From the cell containing the given text, extract its center point as [x, y] coordinate. 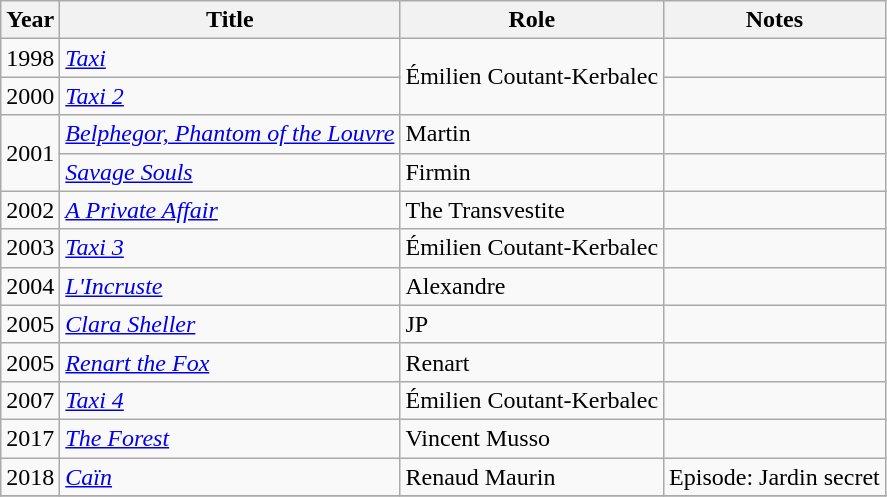
Firmin [532, 172]
Alexandre [532, 286]
1998 [30, 58]
Notes [775, 20]
Renart [532, 362]
Martin [532, 134]
2000 [30, 96]
Renaud Maurin [532, 477]
Vincent Musso [532, 438]
Renart the Fox [230, 362]
The Transvestite [532, 210]
Caïn [230, 477]
The Forest [230, 438]
2003 [30, 248]
2017 [30, 438]
Role [532, 20]
2018 [30, 477]
Taxi 2 [230, 96]
Year [30, 20]
L'Incruste [230, 286]
2004 [30, 286]
Title [230, 20]
Taxi 3 [230, 248]
2002 [30, 210]
Taxi [230, 58]
Episode: Jardin secret [775, 477]
Clara Sheller [230, 324]
A Private Affair [230, 210]
2007 [30, 400]
JP [532, 324]
Savage Souls [230, 172]
Taxi 4 [230, 400]
2001 [30, 153]
Belphegor, Phantom of the Louvre [230, 134]
